From the cell containing the given text, extract its center point as [X, Y] coordinate. 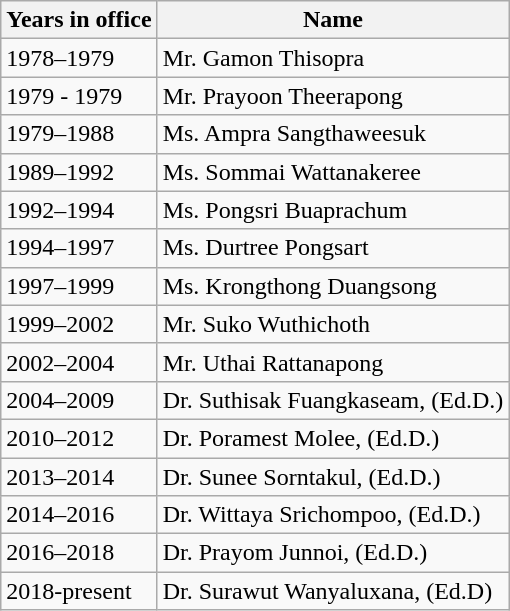
Name [333, 20]
2004–2009 [79, 400]
1989–1992 [79, 172]
Dr. Sunee Sorntakul, (Ed.D.) [333, 477]
2002–2004 [79, 362]
1979–1988 [79, 134]
Ms. Ampra Sangthaweesuk [333, 134]
Ms. Sommai Wattanakeree [333, 172]
Mr. Uthai Rattanapong [333, 362]
2018-present [79, 591]
Years in office [79, 20]
1999–2002 [79, 324]
2010–2012 [79, 438]
1997–1999 [79, 286]
Mr. Gamon Thisopra [333, 58]
1992–1994 [79, 210]
1979 - 1979 [79, 96]
Mr. Prayoon Theerapong [333, 96]
2013–2014 [79, 477]
2014–2016 [79, 515]
Ms. Durtree Pongsart [333, 248]
1994–1997 [79, 248]
Dr. Wittaya Srichompoo, (Ed.D.) [333, 515]
Dr. Suthisak Fuangkaseam, (Ed.D.) [333, 400]
Mr. Suko Wuthichoth [333, 324]
Dr. Surawut Wanyaluxana, (Ed.D) [333, 591]
1978–1979 [79, 58]
Ms. Krongthong Duangsong [333, 286]
2016–2018 [79, 553]
Ms. Pongsri Buaprachum [333, 210]
Dr. Poramest Molee, (Ed.D.) [333, 438]
Dr. Prayom Junnoi, (Ed.D.) [333, 553]
